Determine the (x, y) coordinate at the center of the cell enclosing the given text.  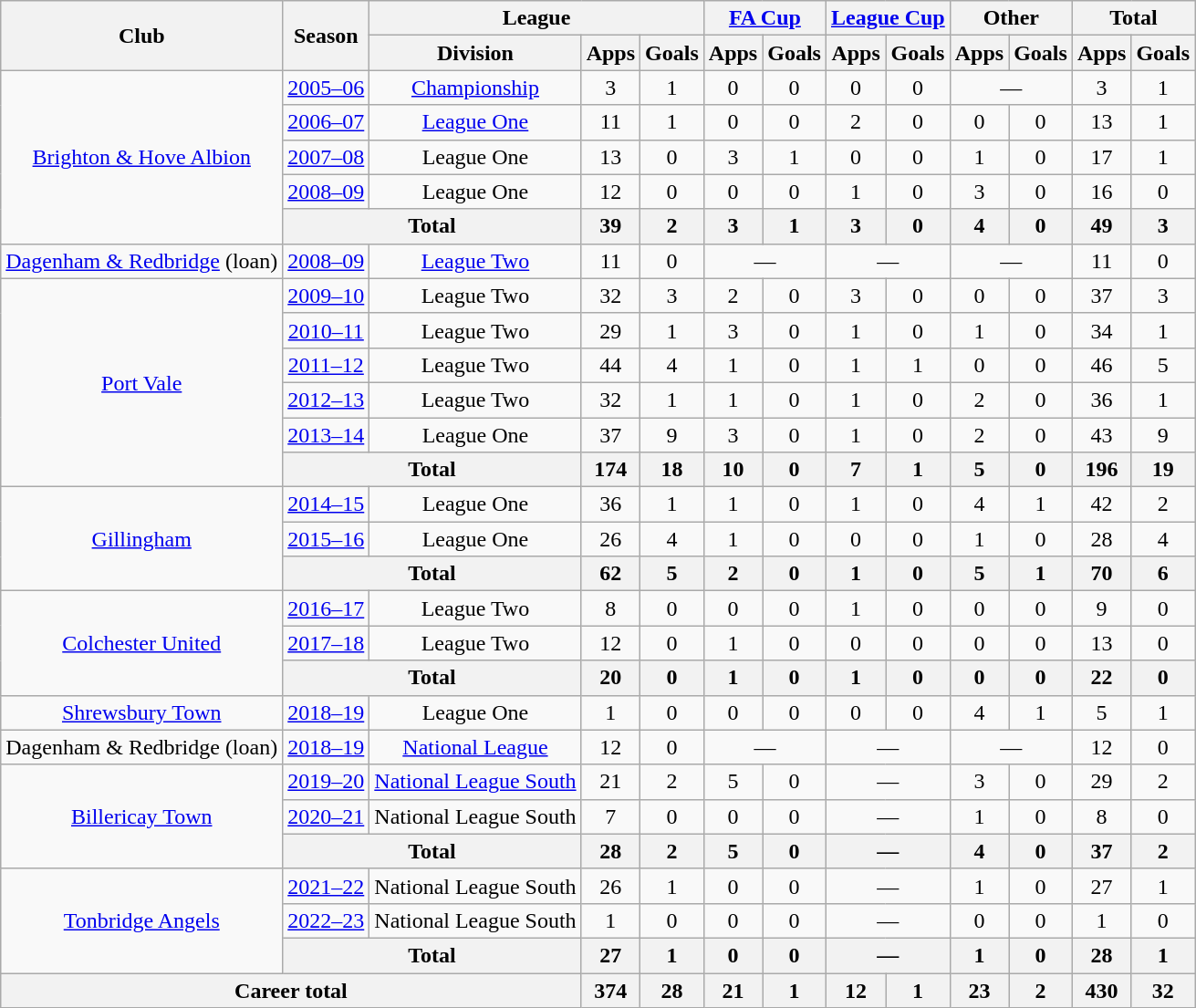
Billericay Town (142, 816)
Division (475, 53)
Port Vale (142, 382)
20 (610, 678)
22 (1101, 678)
10 (733, 470)
Season (327, 36)
National League (475, 747)
2012–13 (327, 400)
70 (1101, 574)
19 (1163, 470)
2020–21 (327, 816)
Career total (291, 990)
2016–17 (327, 608)
23 (979, 990)
18 (672, 470)
2011–12 (327, 365)
2014–15 (327, 504)
Club (142, 36)
196 (1101, 470)
FA Cup (764, 18)
Tonbridge Angels (142, 920)
44 (610, 365)
174 (610, 470)
Gillingham (142, 539)
Colchester United (142, 643)
2010–11 (327, 330)
Brighton & Hove Albion (142, 157)
2019–20 (327, 782)
League (536, 18)
Championship (475, 88)
46 (1101, 365)
2022–23 (327, 920)
430 (1101, 990)
2006–07 (327, 122)
2013–14 (327, 435)
2015–16 (327, 539)
League Cup (888, 18)
Shrewsbury Town (142, 712)
2005–06 (327, 88)
49 (1101, 226)
Other (1011, 18)
43 (1101, 435)
34 (1101, 330)
374 (610, 990)
39 (610, 226)
2021–22 (327, 886)
2009–10 (327, 296)
6 (1163, 574)
62 (610, 574)
2017–18 (327, 643)
2007–08 (327, 157)
16 (1101, 192)
17 (1101, 157)
42 (1101, 504)
